Locate the cell with the specified text and output its (x, y) center coordinate. 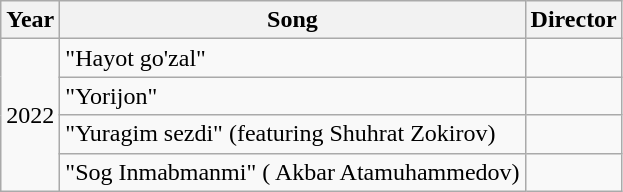
"Yorijon" (292, 96)
"Yuragim sezdi" (featuring Shuhrat Zokirov) (292, 134)
2022 (30, 115)
"Sog Inmabmanmi" ( Akbar Atamuhammedov) (292, 172)
Director (574, 20)
"Hayot go'zal" (292, 58)
Song (292, 20)
Year (30, 20)
